Identify which cell holds the provided text, then report its [X, Y] central coordinate. 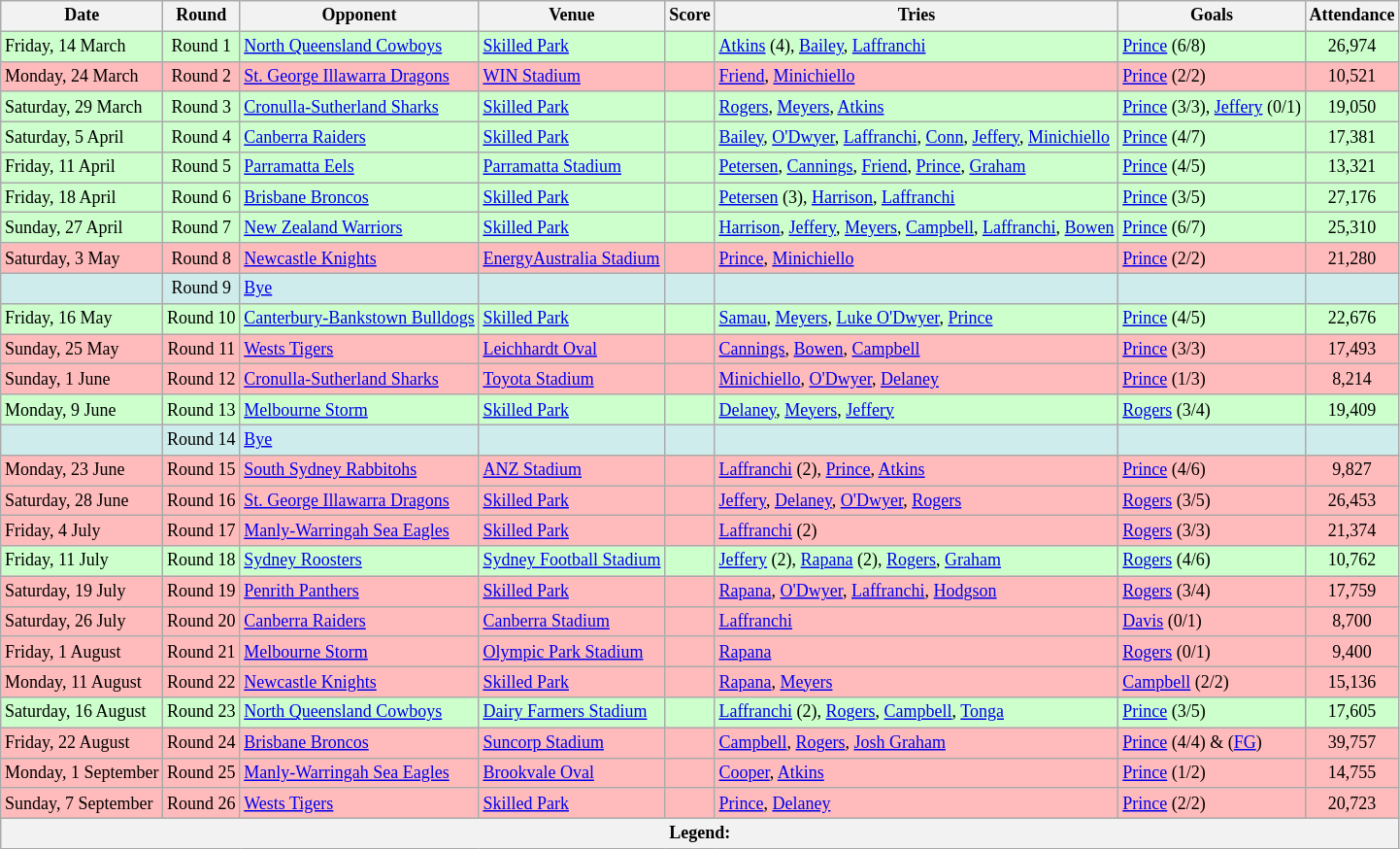
15,136 [1351, 682]
13,321 [1351, 167]
Round 14 [202, 439]
Round 22 [202, 682]
Saturday, 28 June [82, 501]
EnergyAustralia Stadium [572, 258]
Round 6 [202, 198]
Campbell (2/2) [1212, 682]
Venue [572, 16]
Round 18 [202, 561]
Rapana, Meyers [917, 682]
Legend: [700, 833]
Rogers (3/3) [1212, 530]
10,521 [1351, 76]
Bailey, O'Dwyer, Laffranchi, Conn, Jeffery, Minichiello [917, 136]
8,700 [1351, 622]
Friday, 18 April [82, 198]
Jeffery, Delaney, O'Dwyer, Rogers [917, 501]
Sunday, 1 June [82, 379]
14,755 [1351, 773]
Atkins (4), Bailey, Laffranchi [917, 47]
Round 17 [202, 530]
Monday, 11 August [82, 682]
Round 19 [202, 591]
Tries [917, 16]
Prince (1/2) [1212, 773]
Saturday, 29 March [82, 107]
17,605 [1351, 713]
Prince, Delaney [917, 802]
Sunday, 7 September [82, 802]
Round 4 [202, 136]
27,176 [1351, 198]
17,381 [1351, 136]
Davis (0/1) [1212, 622]
Toyota Stadium [572, 379]
10,762 [1351, 561]
Prince (4/6) [1212, 470]
21,280 [1351, 258]
Parramatta Eels [359, 167]
25,310 [1351, 227]
Sydney Football Stadium [572, 561]
Prince (1/3) [1212, 379]
Petersen, Cannings, Friend, Prince, Graham [917, 167]
Suncorp Stadium [572, 742]
Round 15 [202, 470]
Friday, 16 May [82, 319]
Campbell, Rogers, Josh Graham [917, 742]
Round 11 [202, 350]
Leichhardt Oval [572, 350]
Sunday, 27 April [82, 227]
Round 21 [202, 651]
Saturday, 3 May [82, 258]
Monday, 24 March [82, 76]
Canberra Stadium [572, 622]
Parramatta Stadium [572, 167]
Olympic Park Stadium [572, 651]
Saturday, 5 April [82, 136]
Round 9 [202, 288]
Rapana, O'Dwyer, Laffranchi, Hodgson [917, 591]
Round [202, 16]
17,759 [1351, 591]
Rogers (4/6) [1212, 561]
20,723 [1351, 802]
Round 23 [202, 713]
Prince (4/4) & (FG) [1212, 742]
Opponent [359, 16]
9,827 [1351, 470]
Round 13 [202, 410]
Rogers (0/1) [1212, 651]
39,757 [1351, 742]
Laffranchi (2) [917, 530]
Goals [1212, 16]
26,453 [1351, 501]
19,409 [1351, 410]
Jeffery (2), Rapana (2), Rogers, Graham [917, 561]
Brookvale Oval [572, 773]
Round 5 [202, 167]
Penrith Panthers [359, 591]
Friday, 14 March [82, 47]
South Sydney Rabbitohs [359, 470]
Date [82, 16]
9,400 [1351, 651]
Cannings, Bowen, Campbell [917, 350]
Rogers, Meyers, Atkins [917, 107]
Monday, 23 June [82, 470]
Prince, Minichiello [917, 258]
Samau, Meyers, Luke O'Dwyer, Prince [917, 319]
Saturday, 16 August [82, 713]
21,374 [1351, 530]
Round 2 [202, 76]
Round 10 [202, 319]
WIN Stadium [572, 76]
Delaney, Meyers, Jeffery [917, 410]
Round 20 [202, 622]
Saturday, 26 July [82, 622]
17,493 [1351, 350]
Saturday, 19 July [82, 591]
New Zealand Warriors [359, 227]
Laffranchi [917, 622]
Friend, Minichiello [917, 76]
Minichiello, O'Dwyer, Delaney [917, 379]
Round 24 [202, 742]
Friday, 4 July [82, 530]
Score [689, 16]
Friday, 1 August [82, 651]
Canterbury-Bankstown Bulldogs [359, 319]
Monday, 9 June [82, 410]
Round 25 [202, 773]
19,050 [1351, 107]
Round 26 [202, 802]
ANZ Stadium [572, 470]
Cooper, Atkins [917, 773]
Friday, 22 August [82, 742]
Prince (6/7) [1212, 227]
Prince (6/8) [1212, 47]
Rapana [917, 651]
Attendance [1351, 16]
Round 3 [202, 107]
Harrison, Jeffery, Meyers, Campbell, Laffranchi, Bowen [917, 227]
Rogers (3/5) [1212, 501]
8,214 [1351, 379]
26,974 [1351, 47]
Round 16 [202, 501]
Round 8 [202, 258]
Petersen (3), Harrison, Laffranchi [917, 198]
Prince (3/3) [1212, 350]
Dairy Farmers Stadium [572, 713]
Laffranchi (2), Prince, Atkins [917, 470]
Monday, 1 September [82, 773]
Round 1 [202, 47]
Laffranchi (2), Rogers, Campbell, Tonga [917, 713]
Round 12 [202, 379]
Friday, 11 April [82, 167]
Friday, 11 July [82, 561]
Prince (3/3), Jeffery (0/1) [1212, 107]
Sunday, 25 May [82, 350]
Sydney Roosters [359, 561]
Round 7 [202, 227]
Prince (4/7) [1212, 136]
22,676 [1351, 319]
